Identify which cell holds the provided text, then report its (x, y) central coordinate. 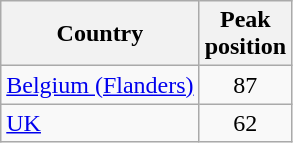
Country (100, 34)
62 (245, 123)
87 (245, 85)
Belgium (Flanders) (100, 85)
Peakposition (245, 34)
UK (100, 123)
